Pinpoint the cell where the given text exists, returning its (x, y) midpoint coordinate. 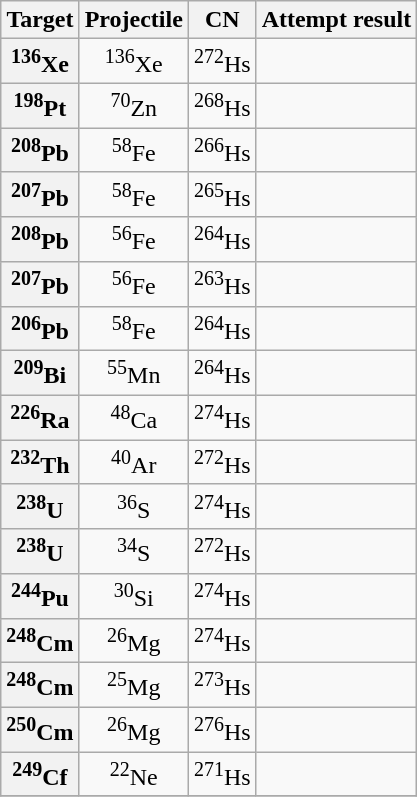
273Hs (222, 686)
249Cf (40, 774)
36S (134, 506)
226Ra (40, 418)
276Hs (222, 730)
Projectile (134, 20)
CN (222, 20)
209Bi (40, 374)
250Cm (40, 730)
266Hs (222, 150)
206Pb (40, 328)
34S (134, 552)
55Mn (134, 374)
40Ar (134, 462)
268Hs (222, 106)
30Si (134, 596)
22Ne (134, 774)
48Ca (134, 418)
265Hs (222, 194)
271Hs (222, 774)
Target (40, 20)
25Mg (134, 686)
244Pu (40, 596)
263Hs (222, 284)
232Th (40, 462)
70Zn (134, 106)
Attempt result (336, 20)
198Pt (40, 106)
